Return the (x, y) coordinate for the center point of the cell that contains the specified text.  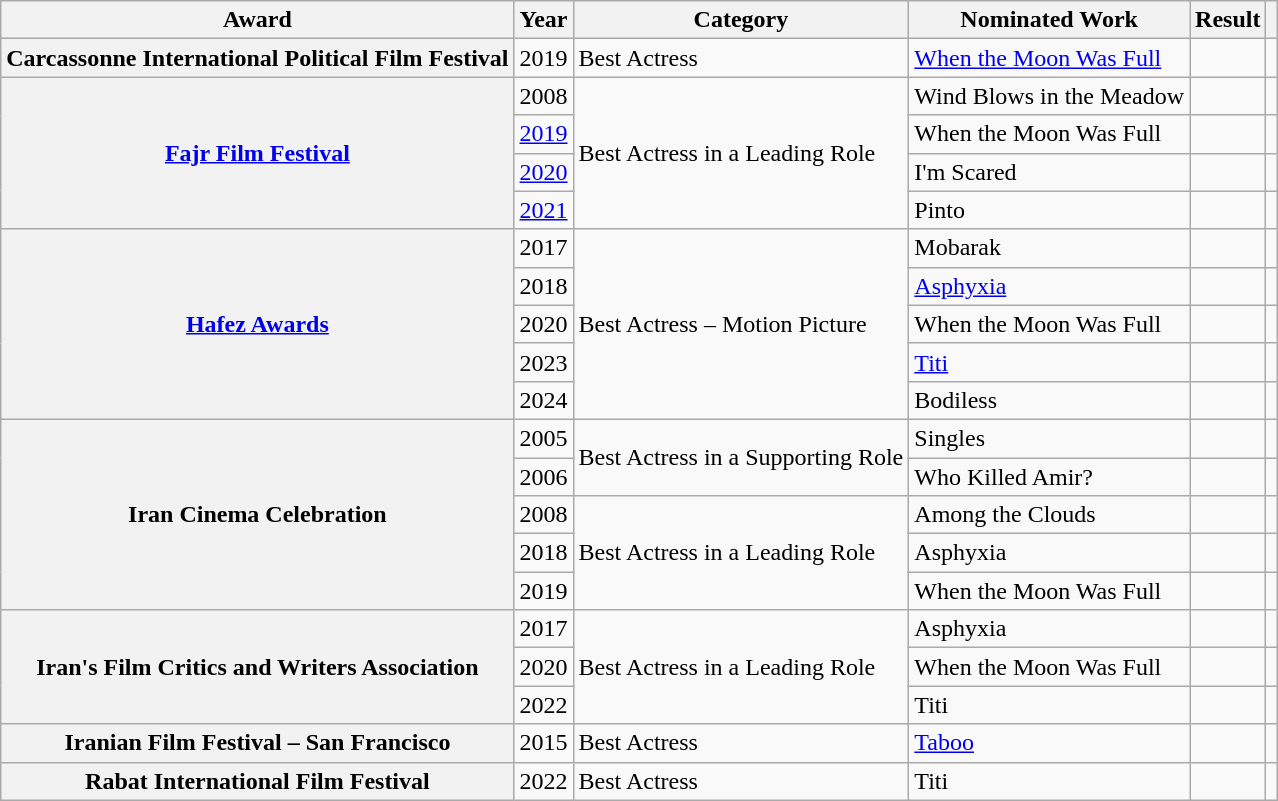
2006 (544, 477)
2024 (544, 400)
Rabat International Film Festival (258, 781)
I'm Scared (1050, 172)
2021 (544, 210)
Hafez Awards (258, 324)
Singles (1050, 438)
Among the Clouds (1050, 515)
Category (741, 20)
Iran Cinema Celebration (258, 514)
Best Actress in a Supporting Role (741, 457)
Iran's Film Critics and Writers Association (258, 667)
Wind Blows in the Meadow (1050, 96)
Year (544, 20)
2023 (544, 362)
Nominated Work (1050, 20)
Result (1228, 20)
Pinto (1050, 210)
Award (258, 20)
Mobarak (1050, 248)
Fajr Film Festival (258, 153)
Who Killed Amir? (1050, 477)
Best Actress – Motion Picture (741, 324)
2015 (544, 743)
Taboo (1050, 743)
2005 (544, 438)
Bodiless (1050, 400)
Carcassonne International Political Film Festival (258, 58)
Iranian Film Festival – San Francisco (258, 743)
